Return [x, y] of the center of cell containing provided text 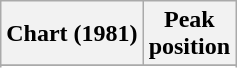
Peakposition [189, 34]
Chart (1981) [72, 34]
